Search for the cell housing the specified text and yield its (X, Y) center coordinate. 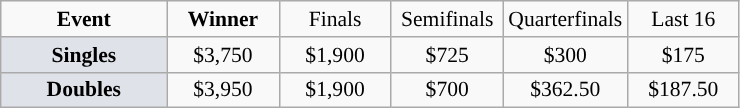
Event (84, 19)
$187.50 (683, 90)
$362.50 (565, 90)
$700 (447, 90)
$300 (565, 55)
$3,950 (223, 90)
Singles (84, 55)
Last 16 (683, 19)
Winner (223, 19)
$175 (683, 55)
$3,750 (223, 55)
Doubles (84, 90)
Quarterfinals (565, 19)
$725 (447, 55)
Finals (335, 19)
Semifinals (447, 19)
